Capture the cell that displays the provided text and extract its [X, Y] central coordinate. 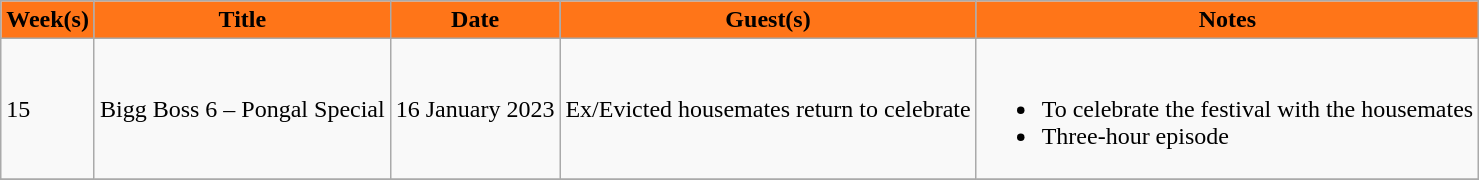
To celebrate the festival with the housematesThree-hour episode [1228, 109]
Week(s) [48, 20]
Guest(s) [768, 20]
Bigg Boss 6 – Pongal Special [242, 109]
Ex/Evicted housemates return to celebrate [768, 109]
Date [475, 20]
Title [242, 20]
15 [48, 109]
Notes [1228, 20]
16 January 2023 [475, 109]
